Search for the cell housing the specified text and yield its (x, y) center coordinate. 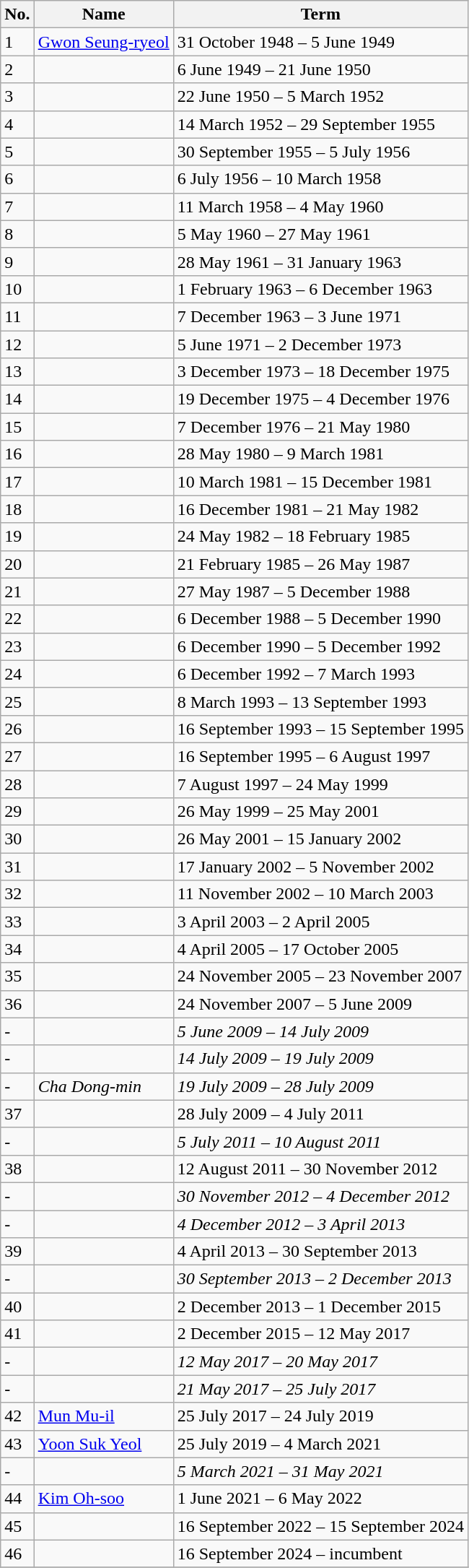
16 September 2022 – 15 September 2024 (320, 1526)
2 December 2013 – 1 December 2015 (320, 1307)
2 (17, 69)
Kim Oh-soo (104, 1499)
37 (17, 1114)
10 March 1981 – 15 December 1981 (320, 482)
6 June 1949 – 21 June 1950 (320, 69)
30 September 2013 – 2 December 2013 (320, 1279)
33 (17, 922)
3 April 2003 – 2 April 2005 (320, 922)
5 June 2009 – 14 July 2009 (320, 1031)
5 March 2021 – 31 May 2021 (320, 1471)
6 December 1990 – 5 December 1992 (320, 646)
5 June 1971 – 2 December 1973 (320, 345)
22 June 1950 – 5 March 1952 (320, 97)
44 (17, 1499)
4 April 2013 – 30 September 2013 (320, 1252)
1 June 2021 – 6 May 2022 (320, 1499)
3 (17, 97)
15 (17, 427)
19 July 2009 – 28 July 2009 (320, 1086)
11 March 1958 – 4 May 1960 (320, 207)
19 (17, 537)
Yoon Suk Yeol (104, 1444)
38 (17, 1169)
11 November 2002 – 10 March 2003 (320, 894)
28 July 2009 – 4 July 2011 (320, 1114)
6 December 1988 – 5 December 1990 (320, 619)
19 December 1975 – 4 December 1976 (320, 399)
26 May 2001 – 15 January 2002 (320, 839)
21 May 2017 – 25 July 2017 (320, 1389)
5 July 2011 – 10 August 2011 (320, 1141)
24 November 2005 – 23 November 2007 (320, 976)
5 May 1960 – 27 May 1961 (320, 234)
25 July 2019 – 4 March 2021 (320, 1444)
27 May 1987 – 5 December 1988 (320, 592)
Gwon Seung-ryeol (104, 42)
46 (17, 1554)
32 (17, 894)
30 September 1955 – 5 July 1956 (320, 152)
27 (17, 756)
25 (17, 701)
16 September 1993 – 15 September 1995 (320, 729)
12 August 2011 – 30 November 2012 (320, 1169)
8 (17, 234)
Term (320, 14)
36 (17, 1004)
24 November 2007 – 5 June 2009 (320, 1004)
3 December 1973 – 18 December 1975 (320, 372)
Cha Dong-min (104, 1086)
Name (104, 14)
7 August 1997 – 24 May 1999 (320, 784)
16 September 2024 – incumbent (320, 1554)
1 February 1963 – 6 December 1963 (320, 289)
39 (17, 1252)
11 (17, 316)
8 March 1993 – 13 September 1993 (320, 701)
21 (17, 592)
17 (17, 482)
10 (17, 289)
34 (17, 949)
41 (17, 1334)
31 October 1948 – 5 June 1949 (320, 42)
30 (17, 839)
28 May 1961 – 31 January 1963 (320, 261)
6 July 1956 – 10 March 1958 (320, 179)
4 December 2012 – 3 April 2013 (320, 1224)
35 (17, 976)
6 December 1992 – 7 March 1993 (320, 674)
30 November 2012 – 4 December 2012 (320, 1196)
13 (17, 372)
7 December 1963 – 3 June 1971 (320, 316)
31 (17, 867)
9 (17, 261)
20 (17, 564)
4 April 2005 – 17 October 2005 (320, 949)
16 (17, 454)
16 September 1995 – 6 August 1997 (320, 756)
28 (17, 784)
7 (17, 207)
26 (17, 729)
14 March 1952 – 29 September 1955 (320, 124)
28 May 1980 – 9 March 1981 (320, 454)
No. (17, 14)
2 December 2015 – 12 May 2017 (320, 1334)
42 (17, 1416)
16 December 1981 – 21 May 1982 (320, 509)
5 (17, 152)
18 (17, 509)
23 (17, 646)
1 (17, 42)
Mun Mu-il (104, 1416)
14 July 2009 – 19 July 2009 (320, 1059)
17 January 2002 – 5 November 2002 (320, 867)
21 February 1985 – 26 May 1987 (320, 564)
14 (17, 399)
24 May 1982 – 18 February 1985 (320, 537)
25 July 2017 – 24 July 2019 (320, 1416)
24 (17, 674)
45 (17, 1526)
12 (17, 345)
40 (17, 1307)
4 (17, 124)
12 May 2017 – 20 May 2017 (320, 1361)
29 (17, 812)
43 (17, 1444)
7 December 1976 – 21 May 1980 (320, 427)
26 May 1999 – 25 May 2001 (320, 812)
6 (17, 179)
22 (17, 619)
